Provide the [X, Y] coordinate of the cell's center where the given text is located.  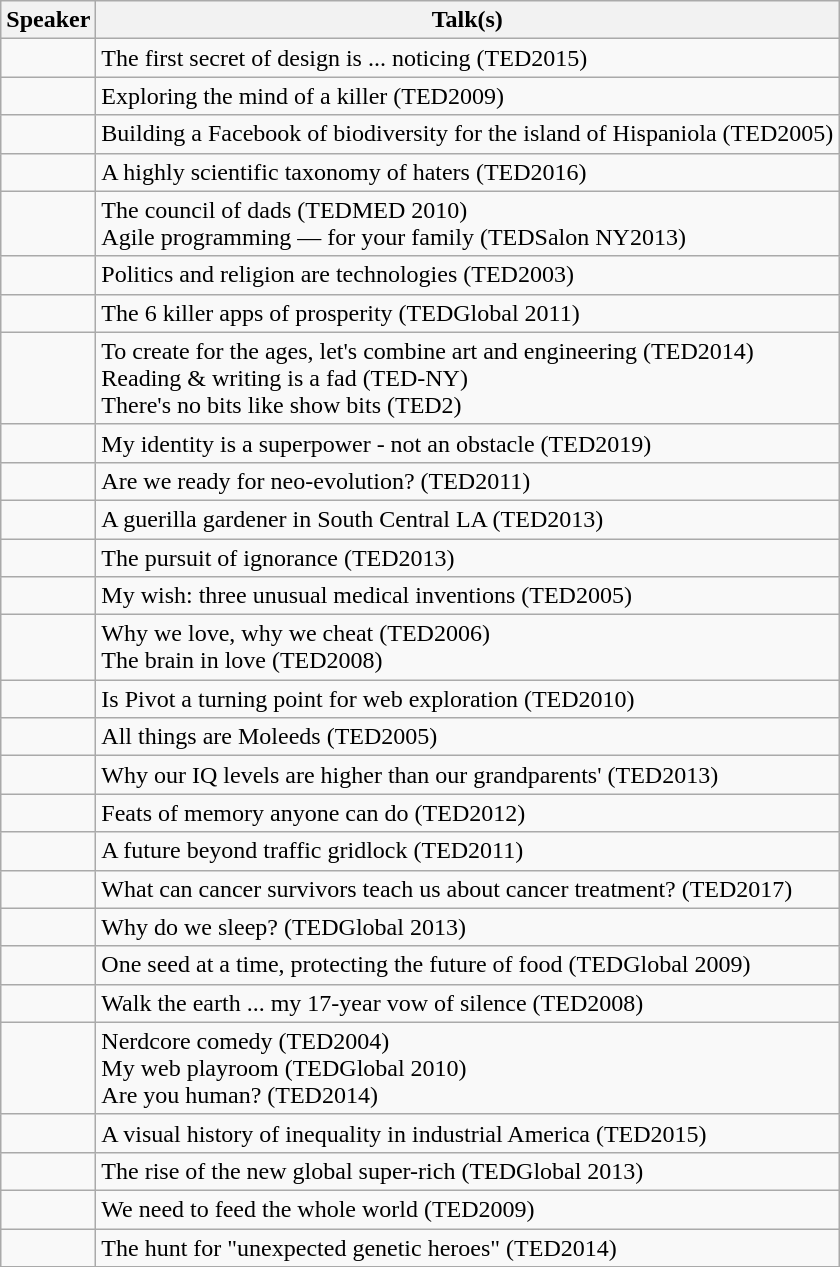
My wish: three unusual medical inventions (TED2005) [468, 596]
To create for the ages, let's combine art and engineering (TED2014)Reading & writing is a fad (TED-NY)There's no bits like show bits (TED2) [468, 378]
The council of dads (TEDMED 2010)Agile programming — for your family (TEDSalon NY2013) [468, 224]
Exploring the mind of a killer (TED2009) [468, 96]
The rise of the new global super-rich (TEDGlobal 2013) [468, 1171]
A future beyond traffic gridlock (TED2011) [468, 851]
A visual history of inequality in industrial America (TED2015) [468, 1133]
Why our IQ levels are higher than our grandparents' (TED2013) [468, 775]
Walk the earth ... my 17-year vow of silence (TED2008) [468, 1003]
A highly scientific taxonomy of haters (TED2016) [468, 172]
Why do we sleep? (TEDGlobal 2013) [468, 927]
Are we ready for neo-evolution? (TED2011) [468, 481]
Is Pivot a turning point for web exploration (TED2010) [468, 699]
A guerilla gardener in South Central LA (TED2013) [468, 519]
The first secret of design is ... noticing (TED2015) [468, 58]
What can cancer survivors teach us about cancer treatment? (TED2017) [468, 889]
Nerdcore comedy (TED2004) My web playroom (TEDGlobal 2010) Are you human? (TED2014) [468, 1068]
Why we love, why we cheat (TED2006) The brain in love (TED2008) [468, 648]
All things are Moleeds (TED2005) [468, 737]
The hunt for "unexpected genetic heroes" (TED2014) [468, 1247]
One seed at a time, protecting the future of food (TEDGlobal 2009) [468, 965]
My identity is a superpower - not an obstacle (TED2019) [468, 443]
We need to feed the whole world (TED2009) [468, 1209]
The pursuit of ignorance (TED2013) [468, 557]
Speaker [48, 20]
The 6 killer apps of prosperity (TEDGlobal 2011) [468, 313]
Talk(s) [468, 20]
Building a Facebook of biodiversity for the island of Hispaniola (TED2005) [468, 134]
Feats of memory anyone can do (TED2012) [468, 813]
Politics and religion are technologies (TED2003) [468, 275]
